Return (x, y) of the center of cell containing provided text 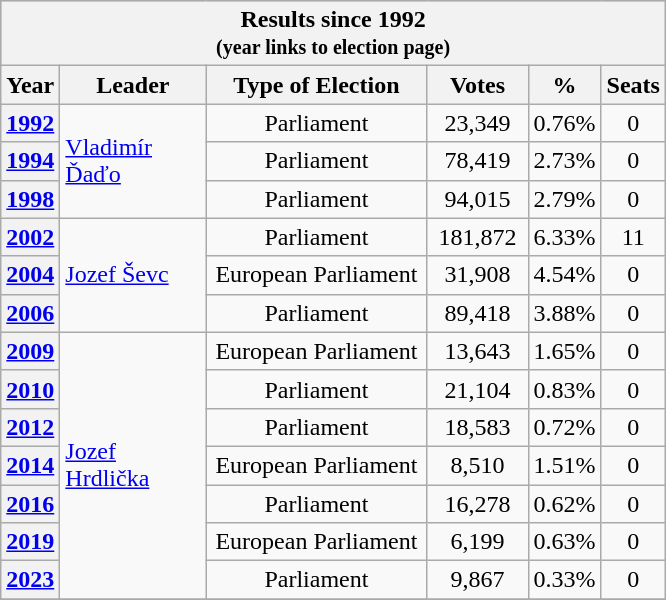
6.33% (564, 237)
13,643 (478, 351)
1998 (30, 199)
Jozef Hrdlička (133, 465)
21,104 (478, 389)
0.72% (564, 427)
4.54% (564, 275)
2004 (30, 275)
Votes (478, 85)
3.88% (564, 313)
8,510 (478, 465)
9,867 (478, 580)
Seats (633, 85)
0.76% (564, 123)
89,418 (478, 313)
Leader (133, 85)
1994 (30, 161)
2.73% (564, 161)
11 (633, 237)
0.62% (564, 503)
2019 (30, 542)
2014 (30, 465)
0.83% (564, 389)
2006 (30, 313)
16,278 (478, 503)
0.63% (564, 542)
Vladimír Ďaďo (133, 161)
181,872 (478, 237)
Year (30, 85)
% (564, 85)
Jozef Ševc (133, 275)
0.33% (564, 580)
2010 (30, 389)
94,015 (478, 199)
2023 (30, 580)
18,583 (478, 427)
1.51% (564, 465)
1.65% (564, 351)
6,199 (478, 542)
23,349 (478, 123)
78,419 (478, 161)
1992 (30, 123)
31,908 (478, 275)
2.79% (564, 199)
Results since 1992(year links to election page) (334, 34)
2016 (30, 503)
2012 (30, 427)
2009 (30, 351)
2002 (30, 237)
Type of Election (316, 85)
